Extract the [X, Y] coordinate from the center of the cell holding the provided text.  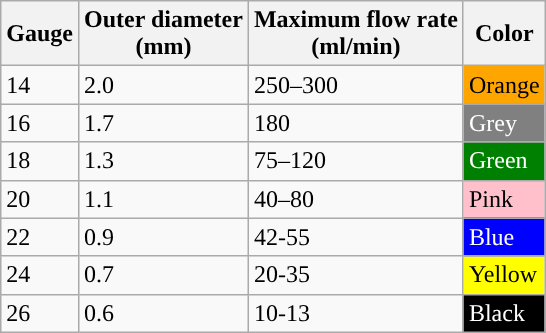
20-35 [356, 275]
75–120 [356, 161]
16 [40, 123]
40–80 [356, 199]
1.7 [163, 123]
180 [356, 123]
Maximum flow rate (ml/min) [356, 34]
Pink [504, 199]
20 [40, 199]
10-13 [356, 313]
22 [40, 237]
24 [40, 275]
250–300 [356, 85]
Grey [504, 123]
18 [40, 161]
Green [504, 161]
Orange [504, 85]
0.7 [163, 275]
14 [40, 85]
Black [504, 313]
1.3 [163, 161]
Yellow [504, 275]
0.6 [163, 313]
Gauge [40, 34]
26 [40, 313]
Outer diameter (mm) [163, 34]
1.1 [163, 199]
0.9 [163, 237]
Color [504, 34]
42-55 [356, 237]
2.0 [163, 85]
Blue [504, 237]
